Capture the cell that displays the provided text and extract its [X, Y] central coordinate. 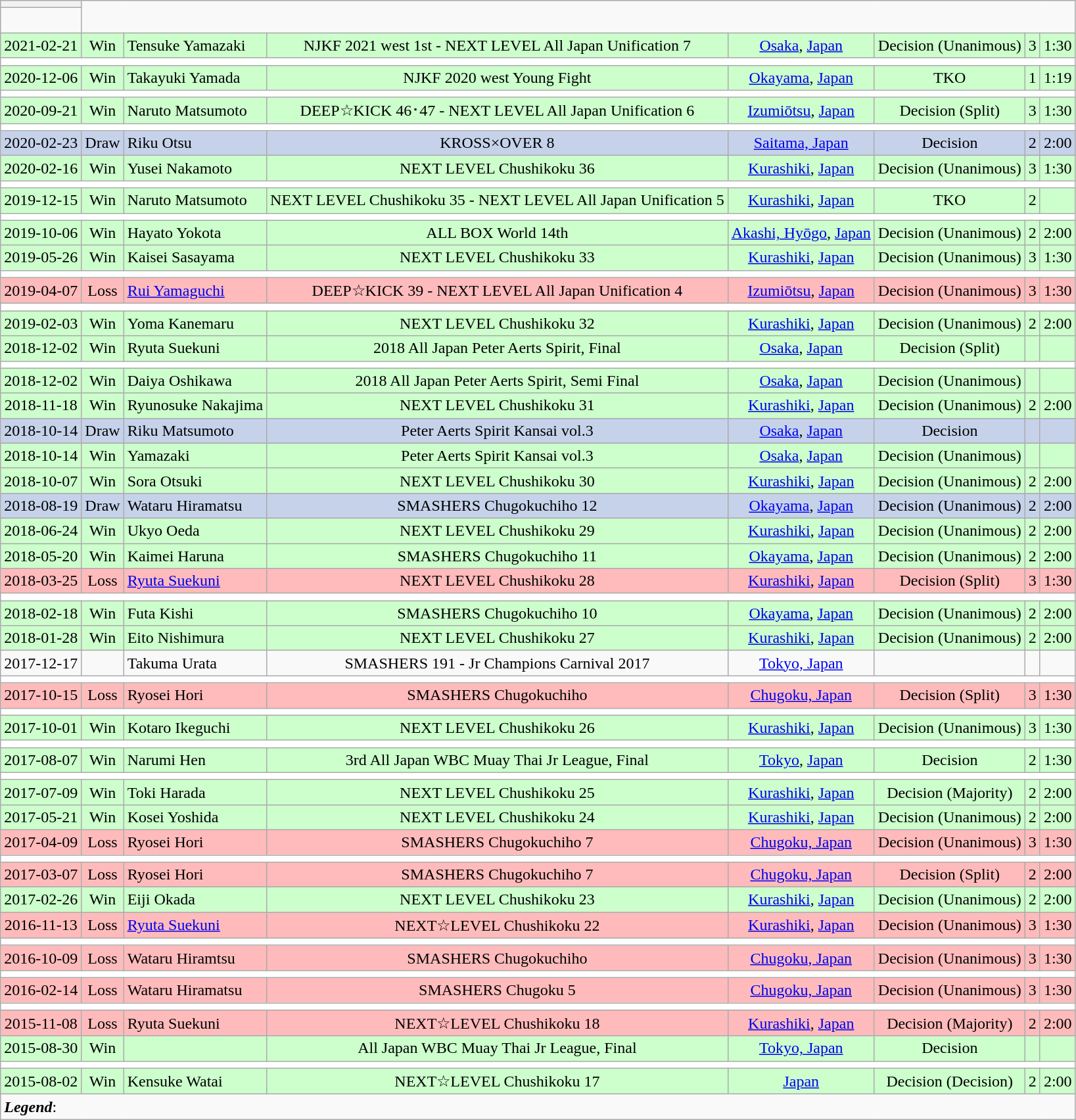
2018-01-28 [41, 638]
2019-10-06 [41, 233]
Takayuki Yamada [195, 78]
NEXT LEVEL Chushikoku 35 - NEXT LEVEL All Japan Unification 5 [498, 200]
2017-12-17 [41, 663]
2017-04-09 [41, 842]
2019-04-07 [41, 291]
Ukyo Oeda [195, 530]
Legend: [538, 1107]
Wataru Hiramtsu [195, 958]
KROSS×OVER 8 [498, 143]
2018-08-19 [41, 505]
Kaisei Sasayama [195, 258]
Kaimei Haruna [195, 555]
SMASHERS Chugokuchiho 10 [498, 613]
Sora Otsuki [195, 480]
2021-02-21 [41, 45]
NEXT☆LEVEL Chushikoku 18 [498, 1023]
2016-10-09 [41, 958]
2018 All Japan Peter Aerts Spirit, Semi Final [498, 381]
Yoma Kanemaru [195, 323]
NEXT LEVEL Chushikoku 24 [498, 817]
SMASHERS Chugoku 5 [498, 990]
NEXT LEVEL Chushikoku 32 [498, 323]
NEXT LEVEL Chushikoku 28 [498, 581]
1:19 [1058, 78]
DEEP☆KICK 46･47 - NEXT LEVEL All Japan Unification 6 [498, 110]
2015-11-08 [41, 1023]
Yamazaki [195, 455]
Akashi, Hyōgo, Japan [801, 233]
Saitama, Japan [801, 143]
2017-07-09 [41, 792]
SMASHERS Chugokuchiho 12 [498, 505]
2018-10-07 [41, 480]
SMASHERS 191 - Jr Champions Carnival 2017 [498, 663]
Daiya Oshikawa [195, 381]
2019-05-26 [41, 258]
DEEP☆KICK 39 - NEXT LEVEL All Japan Unification 4 [498, 291]
NEXT LEVEL Chushikoku 23 [498, 900]
2015-08-02 [41, 1081]
2018 All Japan Peter Aerts Spirit, Final [498, 348]
All Japan WBC Muay Thai Jr League, Final [498, 1048]
Takuma Urata [195, 663]
Toki Harada [195, 792]
2016-11-13 [41, 925]
2018-06-24 [41, 530]
Rui Yamaguchi [195, 291]
2020-02-16 [41, 168]
NEXT LEVEL Chushikoku 31 [498, 406]
Kosei Yoshida [195, 817]
Ryunosuke Nakajima [195, 406]
2017-03-07 [41, 875]
NEXT☆LEVEL Chushikoku 17 [498, 1081]
2018-03-25 [41, 581]
Riku Otsu [195, 143]
2016-02-14 [41, 990]
2020-02-23 [41, 143]
2020-12-06 [41, 78]
Kotaro Ikeguchi [195, 728]
NEXT LEVEL Chushikoku 33 [498, 258]
2019-02-03 [41, 323]
Hayato Yokota [195, 233]
2015-08-30 [41, 1048]
Futa Kishi [195, 613]
NEXT LEVEL Chushikoku 27 [498, 638]
Yusei Nakamoto [195, 168]
2018-05-20 [41, 555]
2017-05-21 [41, 817]
NEXT LEVEL Chushikoku 29 [498, 530]
2017-10-01 [41, 728]
Tensuke Yamazaki [195, 45]
Eito Nishimura [195, 638]
Riku Matsumoto [195, 431]
NJKF 2021 west 1st - NEXT LEVEL All Japan Unification 7 [498, 45]
2018-02-18 [41, 613]
2017-08-07 [41, 760]
NEXT LEVEL Chushikoku 36 [498, 168]
NEXT LEVEL Chushikoku 30 [498, 480]
NEXT LEVEL Chushikoku 26 [498, 728]
2019-12-15 [41, 200]
Narumi Hen [195, 760]
ALL BOX World 14th [498, 233]
NJKF 2020 west Young Fight [498, 78]
NEXT LEVEL Chushikoku 25 [498, 792]
2018-11-18 [41, 406]
1 [1032, 78]
Decision (Decision) [949, 1081]
2020-09-21 [41, 110]
2017-10-15 [41, 695]
2017-02-26 [41, 900]
3rd All Japan WBC Muay Thai Jr League, Final [498, 760]
Eiji Okada [195, 900]
Japan [801, 1081]
Kensuke Watai [195, 1081]
SMASHERS Chugokuchiho 11 [498, 555]
NEXT☆LEVEL Chushikoku 22 [498, 925]
